Locate the cell with the specified text and output its (X, Y) center coordinate. 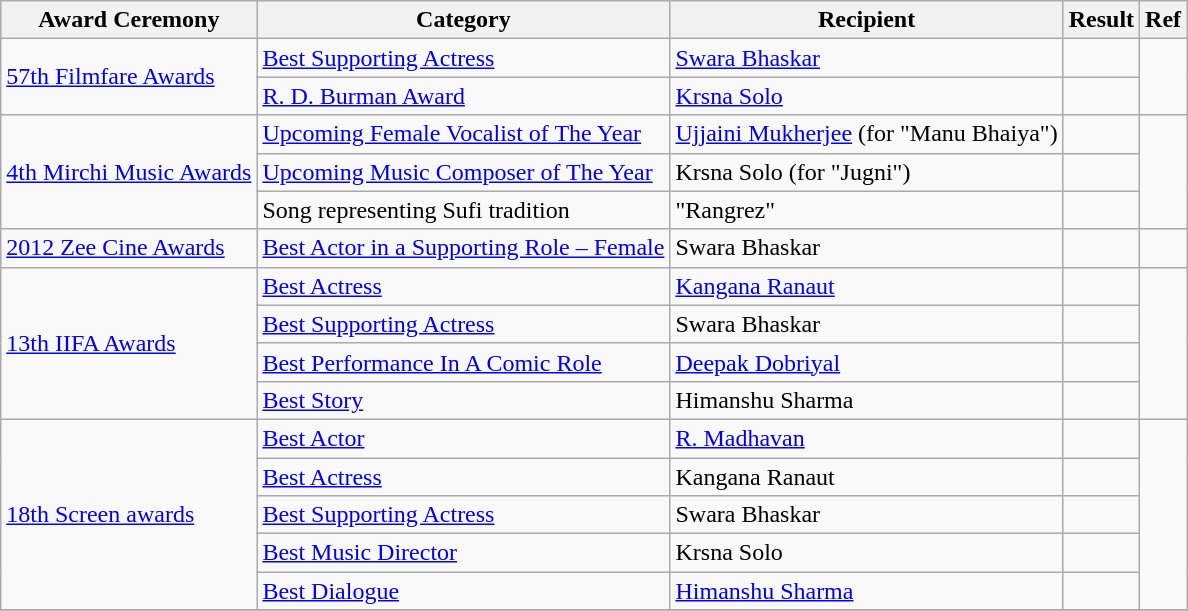
Best Actor (464, 438)
Best Dialogue (464, 591)
"Rangrez" (866, 210)
Best Actor in a Supporting Role – Female (464, 248)
Krsna Solo (for "Jugni") (866, 172)
18th Screen awards (129, 514)
4th Mirchi Music Awards (129, 172)
Result (1101, 20)
R. D. Burman Award (464, 96)
Best Performance In A Comic Role (464, 362)
57th Filmfare Awards (129, 77)
2012 Zee Cine Awards (129, 248)
Ujjaini Mukherjee (for "Manu Bhaiya") (866, 134)
13th IIFA Awards (129, 343)
Upcoming Music Composer of The Year (464, 172)
Recipient (866, 20)
Award Ceremony (129, 20)
Deepak Dobriyal (866, 362)
R. Madhavan (866, 438)
Best Music Director (464, 553)
Upcoming Female Vocalist of The Year (464, 134)
Category (464, 20)
Ref (1164, 20)
Song representing Sufi tradition (464, 210)
Best Story (464, 400)
